Return (X, Y) of the center of cell containing provided text 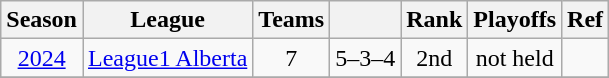
5–3–4 (366, 58)
not held (515, 58)
Ref (586, 20)
2024 (42, 58)
Playoffs (515, 20)
Teams (292, 20)
Season (42, 20)
Rank (434, 20)
7 (292, 58)
2nd (434, 58)
League1 Alberta (167, 58)
League (167, 20)
